Pinpoint the cell where the given text exists, returning its [x, y] midpoint coordinate. 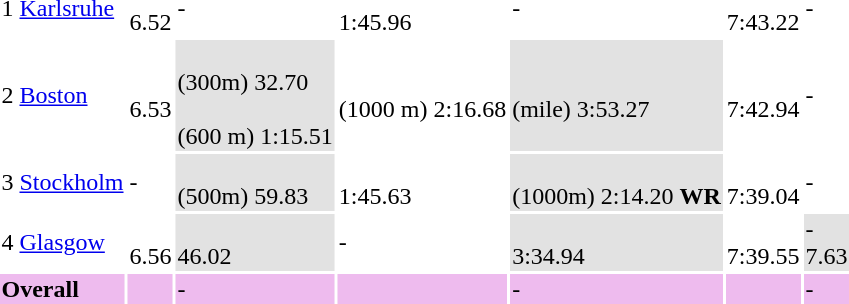
(1000 m) 2:16.68 [422, 96]
7:39.55 [763, 242]
(500m) 59.83 [255, 182]
- 7.63 [826, 242]
7:39.04 [763, 182]
(mile) 3:53.27 [617, 96]
(300m) 32.70 (600 m) 1:15.51 [255, 96]
46.02 [255, 242]
3:34.94 [617, 242]
2 [8, 96]
3 [8, 182]
(1000m) 2:14.20 WR [617, 182]
4 [8, 242]
1:45.63 [422, 182]
Boston [72, 96]
7:42.94 [763, 96]
Stockholm [72, 182]
Glasgow [72, 242]
6.53 [150, 96]
6.56 [150, 242]
Overall [62, 289]
